Provide the (x, y) coordinate of the cell's center where the given text is located.  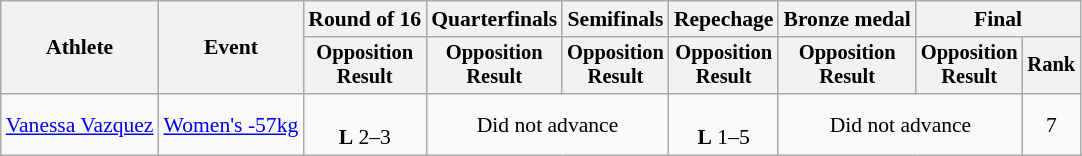
Rank (1051, 66)
7 (1051, 124)
Vanessa Vazquez (80, 124)
Semifinals (616, 19)
Bronze medal (846, 19)
Quarterfinals (494, 19)
Round of 16 (364, 19)
L 1–5 (724, 124)
Final (998, 19)
Event (232, 48)
Women's -57kg (232, 124)
L 2–3 (364, 124)
Repechage (724, 19)
Athlete (80, 48)
